Return [x, y] of the center of cell containing provided text 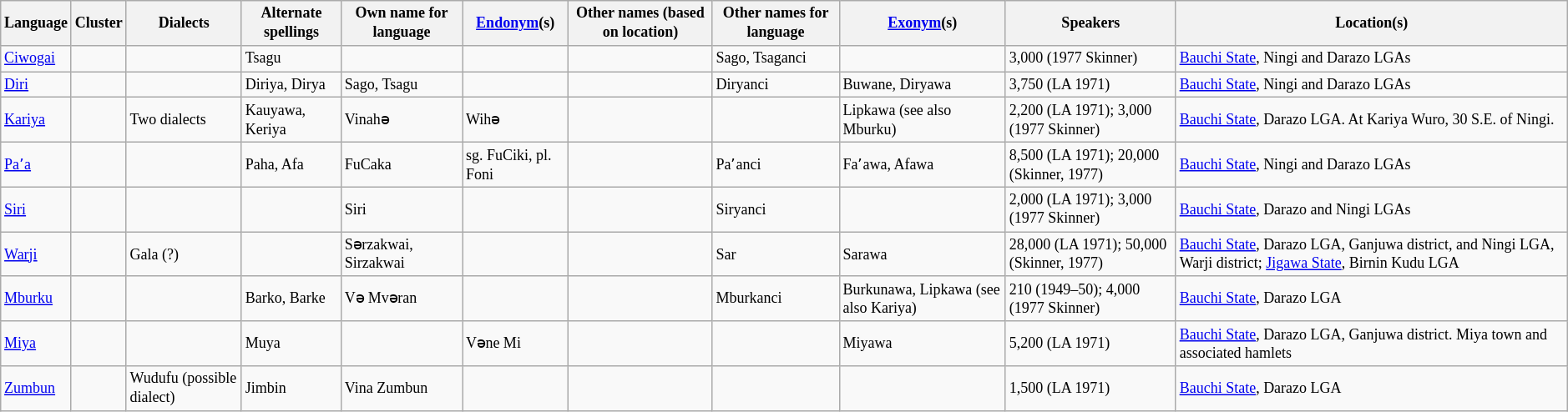
Vina Zumbun [401, 389]
Tsagu [291, 58]
Language [37, 23]
sg. FuCiki, pl. Foni [516, 164]
8,500 (LA 1971); 20,000 (Skinner, 1977) [1090, 164]
Cluster [99, 23]
Bauchi State, Darazo LGA. At Kariya Wuro, 30 S.E. of Ningi. [1371, 120]
Kauyawa, Keriya [291, 120]
Location(s) [1371, 23]
Kariya [37, 120]
Diriya, Dirya [291, 85]
Vinahә [401, 120]
FuCaka [401, 164]
Sar [776, 254]
Siryanci [776, 209]
Vәne Mi [516, 344]
Gala (?) [184, 254]
Muya [291, 344]
Diri [37, 85]
Alternate spellings [291, 23]
Speakers [1090, 23]
Bauchi State, Darazo and Ningi LGAs [1371, 209]
Sәrzakwai, Sirzakwai [401, 254]
Sago, Tsaganci [776, 58]
2,000 (LA 1971); 3,000 (1977 Skinner) [1090, 209]
Lipkawa (see also Mburku) [922, 120]
Warji [37, 254]
Paʼa [37, 164]
Sago, Tsagu [401, 85]
Wihә [516, 120]
Faʼawa, Afawa [922, 164]
Zumbun [37, 389]
Jimbin [291, 389]
Endonym(s) [516, 23]
3,750 (LA 1971) [1090, 85]
5,200 (LA 1971) [1090, 344]
Paʼanci [776, 164]
Ciwogai [37, 58]
Other names for language [776, 23]
28,000 (LA 1971); 50,000 (Skinner, 1977) [1090, 254]
2,200 (LA 1971); 3,000 (1977 Skinner) [1090, 120]
Barko, Barke [291, 299]
Burkunawa, Lipkawa (see also Kariya) [922, 299]
Sarawa [922, 254]
Exonym(s) [922, 23]
Own name for language [401, 23]
Wudufu (possible dialect) [184, 389]
Bauchi State, Darazo LGA, Ganjuwa district. Miya town and associated hamlets [1371, 344]
Mburku [37, 299]
Bauchi State, Darazo LGA, Ganjuwa district, and Ningi LGA, Warji district; Jigawa State, Birnin Kudu LGA [1371, 254]
Other names (based on location) [640, 23]
Paha, Afa [291, 164]
1,500 (LA 1971) [1090, 389]
Dialects [184, 23]
Vә Mvәran [401, 299]
Two dialects [184, 120]
3,000 (1977 Skinner) [1090, 58]
Miyawa [922, 344]
210 (1949–50); 4,000 (1977 Skinner) [1090, 299]
Diryanci [776, 85]
Mburkanci [776, 299]
Miya [37, 344]
Buwane, Diryawa [922, 85]
